Capture the cell that displays the provided text and extract its (x, y) central coordinate. 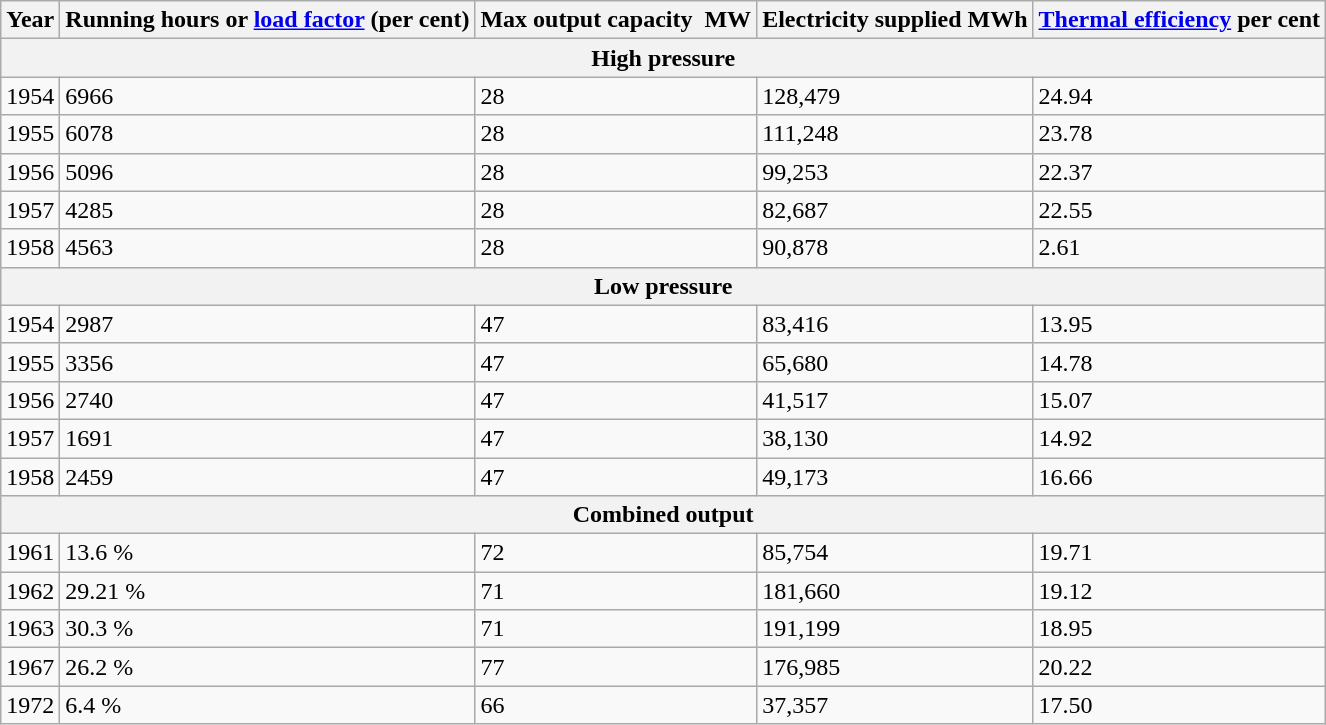
Electricity supplied MWh (895, 20)
17.50 (1180, 705)
41,517 (895, 400)
6966 (268, 96)
1967 (30, 667)
82,687 (895, 210)
37,357 (895, 705)
20.22 (1180, 667)
5096 (268, 172)
38,130 (895, 438)
15.07 (1180, 400)
1691 (268, 438)
22.55 (1180, 210)
14.92 (1180, 438)
22.37 (1180, 172)
83,416 (895, 324)
Running hours or load factor (per cent) (268, 20)
1963 (30, 629)
2740 (268, 400)
23.78 (1180, 134)
26.2 % (268, 667)
1961 (30, 553)
4563 (268, 248)
Year (30, 20)
111,248 (895, 134)
14.78 (1180, 362)
30.3 % (268, 629)
77 (616, 667)
49,173 (895, 477)
4285 (268, 210)
181,660 (895, 591)
99,253 (895, 172)
1962 (30, 591)
2.61 (1180, 248)
29.21 % (268, 591)
Thermal efficiency per cent (1180, 20)
3356 (268, 362)
90,878 (895, 248)
2459 (268, 477)
Max output capacity MW (616, 20)
72 (616, 553)
2987 (268, 324)
13.95 (1180, 324)
65,680 (895, 362)
Combined output (664, 515)
66 (616, 705)
Low pressure (664, 286)
1972 (30, 705)
18.95 (1180, 629)
19.12 (1180, 591)
191,199 (895, 629)
6.4 % (268, 705)
176,985 (895, 667)
19.71 (1180, 553)
High pressure (664, 58)
16.66 (1180, 477)
13.6 % (268, 553)
6078 (268, 134)
128,479 (895, 96)
24.94 (1180, 96)
85,754 (895, 553)
